Return the [X, Y] coordinate for the center point of the cell that contains the specified text.  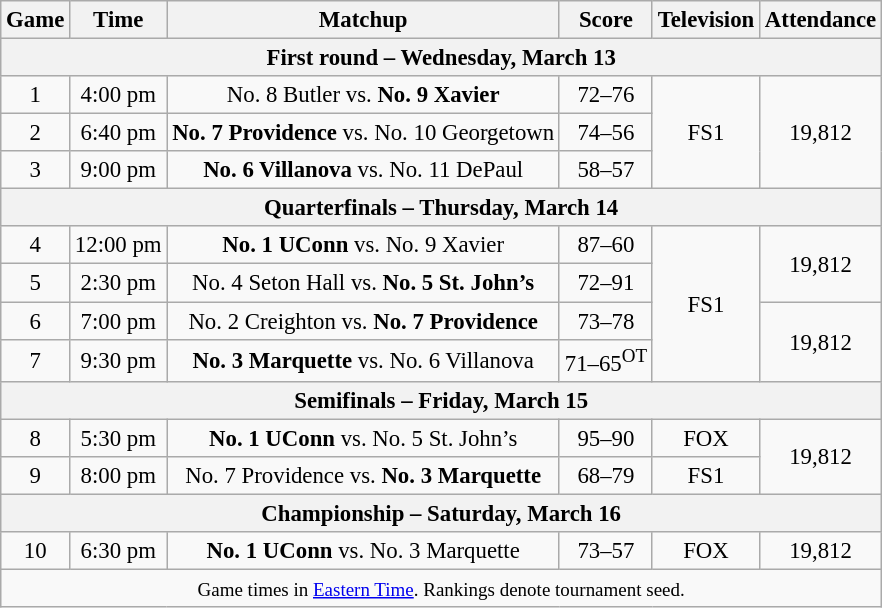
73–78 [606, 321]
Score [606, 20]
No. 1 UConn vs. No. 5 St. John’s [364, 438]
6:30 pm [118, 551]
Game times in Eastern Time. Rankings denote tournament seed. [442, 588]
4 [36, 245]
8 [36, 438]
Television [706, 20]
No. 4 Seton Hall vs. No. 5 St. John’s [364, 283]
No. 1 UConn vs. No. 3 Marquette [364, 551]
3 [36, 170]
5:30 pm [118, 438]
Quarterfinals – Thursday, March 14 [442, 208]
First round – Wednesday, March 13 [442, 58]
No. 6 Villanova vs. No. 11 DePaul [364, 170]
No. 2 Creighton vs. No. 7 Providence [364, 321]
71–65OT [606, 360]
95–90 [606, 438]
12:00 pm [118, 245]
87–60 [606, 245]
No. 3 Marquette vs. No. 6 Villanova [364, 360]
6:40 pm [118, 133]
9:00 pm [118, 170]
68–79 [606, 476]
Attendance [821, 20]
2:30 pm [118, 283]
72–91 [606, 283]
No. 1 UConn vs. No. 9 Xavier [364, 245]
7:00 pm [118, 321]
73–57 [606, 551]
Game [36, 20]
Matchup [364, 20]
Time [118, 20]
Semifinals – Friday, March 15 [442, 400]
2 [36, 133]
8:00 pm [118, 476]
1 [36, 95]
No. 7 Providence vs. No. 10 Georgetown [364, 133]
6 [36, 321]
9:30 pm [118, 360]
9 [36, 476]
10 [36, 551]
74–56 [606, 133]
5 [36, 283]
72–76 [606, 95]
Championship – Saturday, March 16 [442, 513]
7 [36, 360]
No. 7 Providence vs. No. 3 Marquette [364, 476]
58–57 [606, 170]
No. 8 Butler vs. No. 9 Xavier [364, 95]
4:00 pm [118, 95]
